From the cell containing the given text, extract its center point as [X, Y] coordinate. 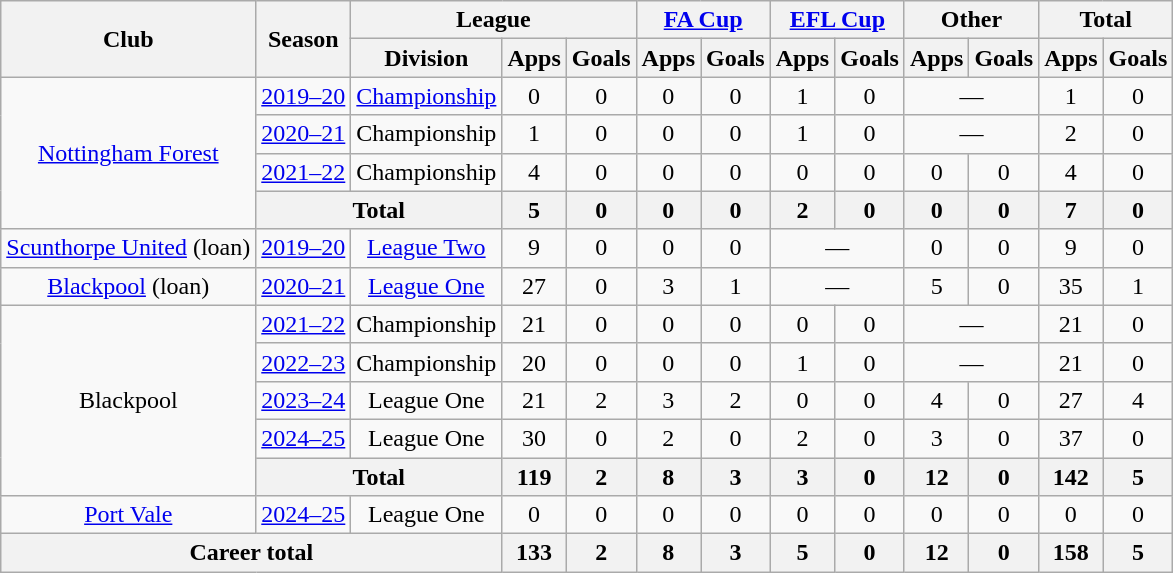
142 [1071, 477]
Nottingham Forest [128, 153]
2023–24 [304, 400]
133 [534, 553]
EFL Cup [837, 20]
Career total [252, 553]
Division [426, 58]
Blackpool (loan) [128, 286]
119 [534, 477]
League Two [426, 248]
Blackpool [128, 400]
Scunthorpe United (loan) [128, 248]
30 [534, 438]
20 [534, 362]
Club [128, 39]
7 [1071, 210]
Other [971, 20]
35 [1071, 286]
37 [1071, 438]
FA Cup [703, 20]
Port Vale [128, 515]
158 [1071, 553]
League [494, 20]
Season [304, 39]
2022–23 [304, 362]
